Scan for the cell matching the given text and deliver its (X, Y) coordinate at center. 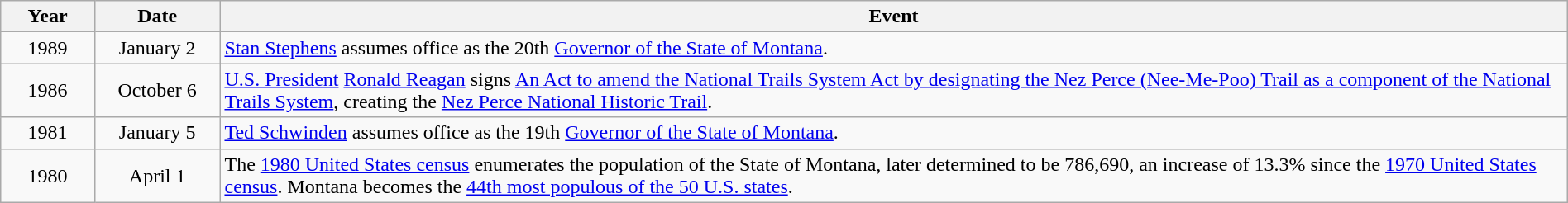
Year (48, 17)
Ted Schwinden assumes office as the 19th Governor of the State of Montana. (893, 133)
1989 (48, 48)
1986 (48, 91)
Date (157, 17)
January 2 (157, 48)
1981 (48, 133)
October 6 (157, 91)
Stan Stephens assumes office as the 20th Governor of the State of Montana. (893, 48)
January 5 (157, 133)
1980 (48, 175)
Event (893, 17)
April 1 (157, 175)
